Detect which cell encompasses the target text, then output its (X, Y) center coordinate. 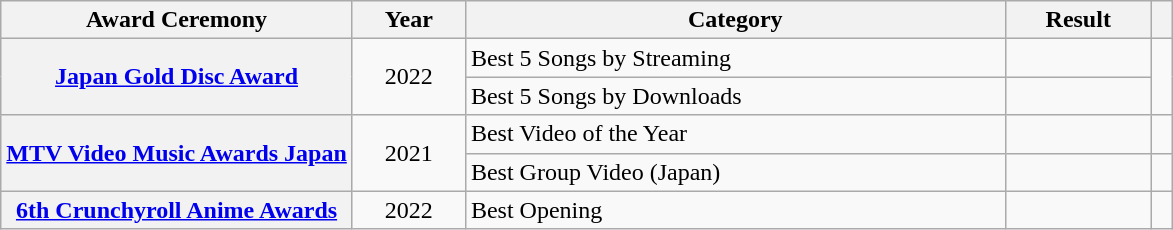
Award Ceremony (177, 20)
2021 (408, 153)
Best 5 Songs by Streaming (735, 58)
MTV Video Music Awards Japan (177, 153)
Year (408, 20)
Best Video of the Year (735, 134)
Best Opening (735, 210)
Best Group Video (Japan) (735, 172)
6th Crunchyroll Anime Awards (177, 210)
Category (735, 20)
Japan Gold Disc Award (177, 77)
Best 5 Songs by Downloads (735, 96)
Result (1078, 20)
